Detect which cell encompasses the target text, then output its [X, Y] center coordinate. 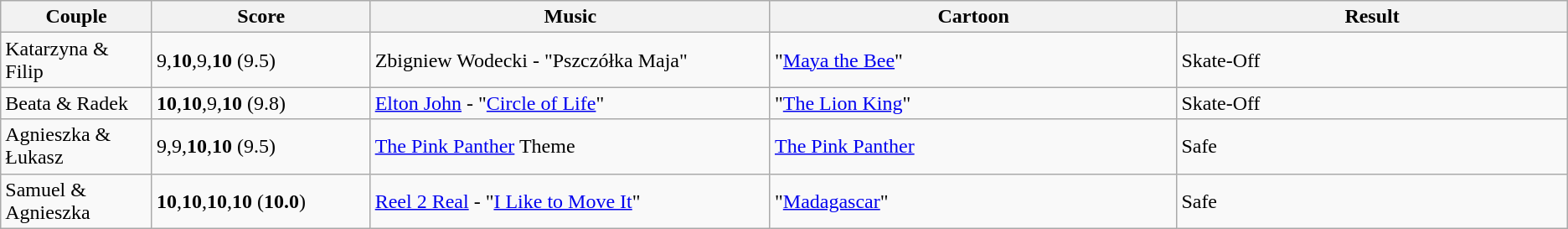
10,10,9,10 (9.8) [261, 103]
9,9,10,10 (9.5) [261, 146]
Agnieszka & Łukasz [77, 146]
Beata & Radek [77, 103]
The Pink Panther Theme [570, 146]
Result [1372, 17]
9,10,9,10 (9.5) [261, 60]
"The Lion King" [973, 103]
The Pink Panther [973, 146]
"Madagascar" [973, 201]
Samuel & Agnieszka [77, 201]
Katarzyna & Filip [77, 60]
"Maya the Bee" [973, 60]
Zbigniew Wodecki - "Pszczółka Maja" [570, 60]
Cartoon [973, 17]
Music [570, 17]
Score [261, 17]
Elton John - "Circle of Life" [570, 103]
10,10,10,10 (10.0) [261, 201]
Couple [77, 17]
Reel 2 Real - "I Like to Move It" [570, 201]
